Pinpoint the cell where the given text exists, returning its [x, y] midpoint coordinate. 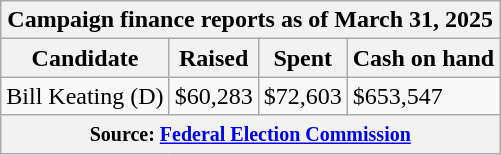
Cash on hand [423, 58]
Bill Keating (D) [85, 96]
Candidate [85, 58]
Raised [214, 58]
$60,283 [214, 96]
$72,603 [302, 96]
Spent [302, 58]
Source: Federal Election Commission [250, 134]
$653,547 [423, 96]
Campaign finance reports as of March 31, 2025 [250, 20]
